Return the (x, y) coordinate for the center point of the cell that contains the specified text.  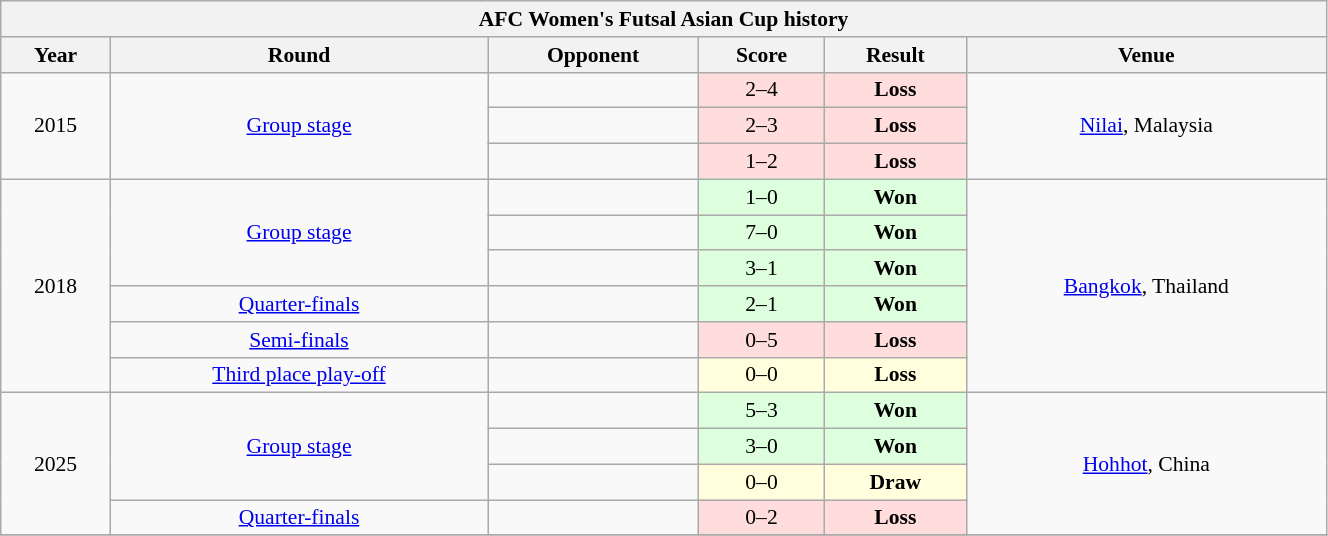
Third place play-off (298, 375)
Semi-finals (298, 340)
Year (56, 55)
2015 (56, 126)
7–0 (761, 233)
Round (298, 55)
2018 (56, 286)
Result (895, 55)
2–1 (761, 304)
AFC Women's Futsal Asian Cup history (664, 19)
2–4 (761, 90)
Opponent (594, 55)
0–2 (761, 518)
3–0 (761, 447)
Hohhot, China (1146, 464)
Draw (895, 482)
1–0 (761, 197)
Score (761, 55)
0–5 (761, 340)
1–2 (761, 162)
Nilai, Malaysia (1146, 126)
Bangkok, Thailand (1146, 286)
2025 (56, 464)
2–3 (761, 126)
5–3 (761, 411)
Venue (1146, 55)
3–1 (761, 269)
